Pinpoint the cell where the given text exists, returning its (X, Y) midpoint coordinate. 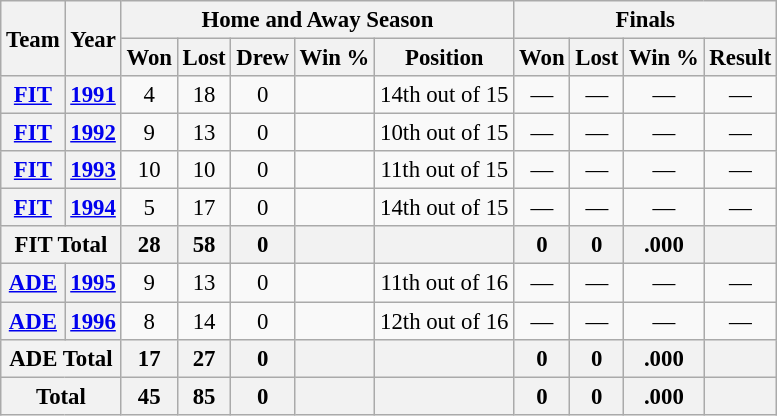
8 (149, 321)
Drew (262, 58)
28 (149, 245)
Finals (646, 20)
27 (204, 358)
45 (149, 396)
1993 (93, 170)
Total (61, 396)
58 (204, 245)
Year (93, 38)
FIT Total (61, 245)
4 (149, 95)
Result (740, 58)
18 (204, 95)
14 (204, 321)
Position (444, 58)
ADE Total (61, 358)
5 (149, 208)
11th out of 16 (444, 283)
12th out of 16 (444, 321)
11th out of 15 (444, 170)
1995 (93, 283)
1991 (93, 95)
10th out of 15 (444, 133)
85 (204, 396)
Team (33, 38)
1996 (93, 321)
Home and Away Season (318, 20)
1992 (93, 133)
1994 (93, 208)
